Extract the (X, Y) coordinate from the center of the cell holding the provided text.  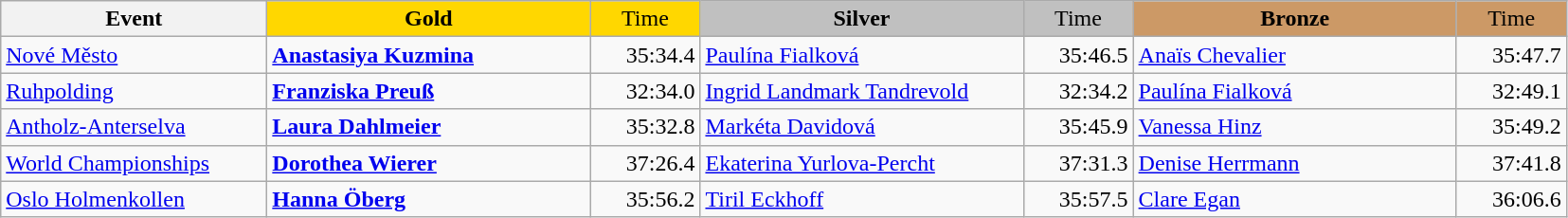
32:49.1 (1511, 91)
Nové Město (135, 55)
Vanessa Hinz (1294, 127)
Franziska Preuß (428, 91)
Markéta Davidová (862, 127)
Tiril Eckhoff (862, 199)
Dorothea Wierer (428, 163)
Anastasiya Kuzmina (428, 55)
32:34.0 (645, 91)
35:45.9 (1078, 127)
37:41.8 (1511, 163)
35:57.5 (1078, 199)
Ruhpolding (135, 91)
35:34.4 (645, 55)
Bronze (1294, 19)
Oslo Holmenkollen (135, 199)
Gold (428, 19)
35:47.7 (1511, 55)
Anaïs Chevalier (1294, 55)
Laura Dahlmeier (428, 127)
Event (135, 19)
36:06.6 (1511, 199)
37:31.3 (1078, 163)
Silver (862, 19)
35:49.2 (1511, 127)
Denise Herrmann (1294, 163)
Hanna Öberg (428, 199)
35:46.5 (1078, 55)
35:32.8 (645, 127)
World Championships (135, 163)
Ingrid Landmark Tandrevold (862, 91)
35:56.2 (645, 199)
Antholz-Anterselva (135, 127)
Clare Egan (1294, 199)
32:34.2 (1078, 91)
Ekaterina Yurlova-Percht (862, 163)
37:26.4 (645, 163)
